Detect which cell encompasses the target text, then output its (X, Y) center coordinate. 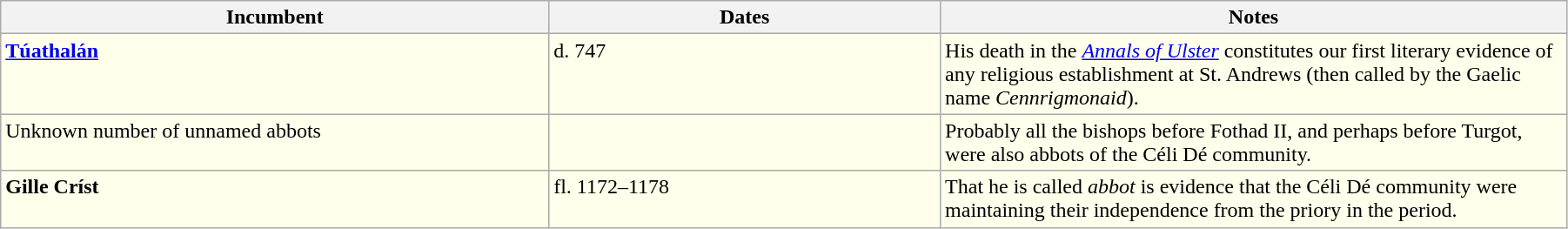
That he is called abbot is evidence that the Céli Dé community were maintaining their independence from the priory in the period. (1254, 199)
d. 747 (745, 74)
Unknown number of unnamed abbots (275, 143)
Gille Críst (275, 199)
Probably all the bishops before Fothad II, and perhaps before Turgot, were also abbots of the Céli Dé community. (1254, 143)
Incumbent (275, 17)
fl. 1172–1178 (745, 199)
Túathalán (275, 74)
Dates (745, 17)
Notes (1254, 17)
